Output the [x, y] coordinate of the center of the cell containing the given text.  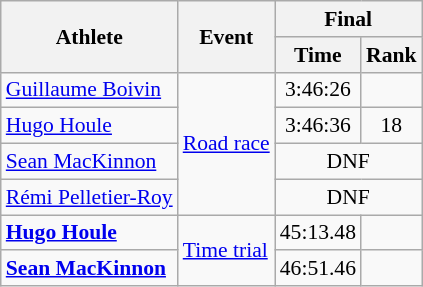
46:51.46 [318, 269]
Time [318, 55]
Road race [226, 143]
Guillaume Boivin [90, 90]
Rank [392, 55]
Final [348, 19]
3:46:36 [318, 126]
Athlete [90, 36]
18 [392, 126]
3:46:26 [318, 90]
Rémi Pelletier-Roy [90, 197]
Event [226, 36]
45:13.48 [318, 233]
Time trial [226, 250]
